Return the [x, y] coordinate for the center point of the cell that contains the specified text.  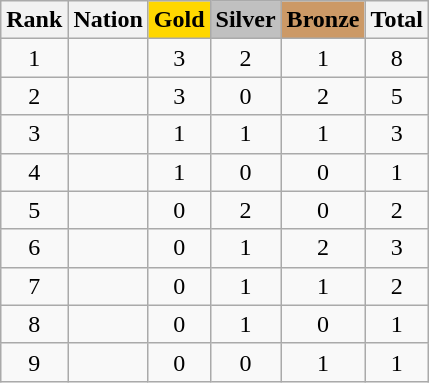
6 [34, 248]
Gold [179, 20]
Nation [108, 20]
7 [34, 286]
Rank [34, 20]
Bronze [323, 20]
Total [397, 20]
Silver [246, 20]
9 [34, 362]
4 [34, 172]
